Determine the [X, Y] coordinate at the center of the cell enclosing the given text.  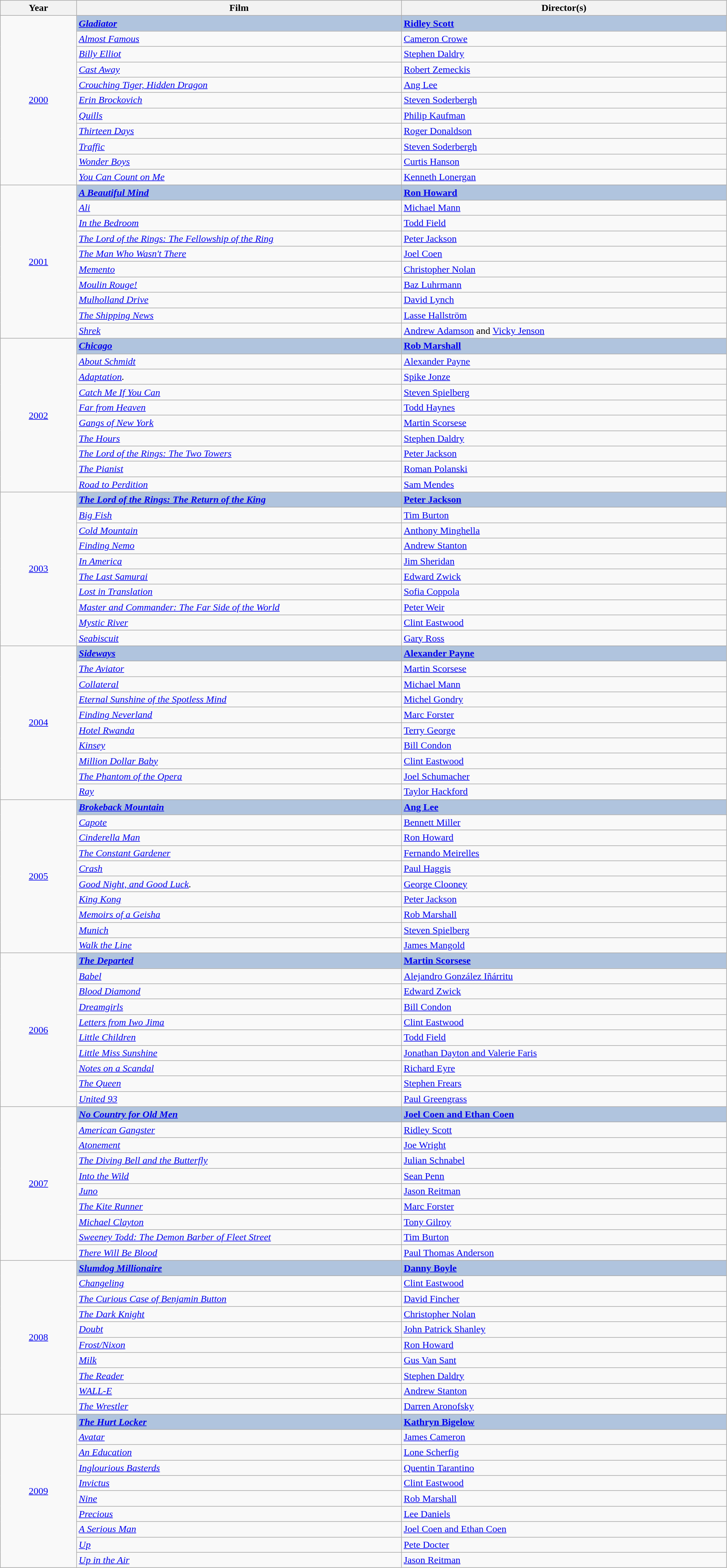
2003 [39, 569]
Sean Penn [564, 1176]
2002 [39, 415]
Finding Nemo [239, 546]
Crash [239, 868]
There Will Be Blood [239, 1253]
Moulin Rouge! [239, 285]
Collateral [239, 684]
The Departed [239, 961]
Joel Schumacher [564, 776]
The Constant Gardener [239, 853]
Sofia Coppola [564, 592]
Ali [239, 208]
Cameron Crowe [564, 39]
John Patrick Shanley [564, 1329]
Year [39, 8]
Todd Haynes [564, 407]
The Phantom of the Opera [239, 776]
Good Night, and Good Luck. [239, 884]
Brokeback Mountain [239, 807]
2001 [39, 262]
About Schmidt [239, 361]
Roger Donaldson [564, 131]
Alejandro González Iñárritu [564, 976]
Big Fish [239, 515]
No Country for Old Men [239, 1114]
Memento [239, 269]
Kathryn Bigelow [564, 1421]
Memoirs of a Geisha [239, 914]
Richard Eyre [564, 1068]
Precious [239, 1514]
Paul Thomas Anderson [564, 1253]
Into the Wild [239, 1176]
A Serious Man [239, 1529]
The Kite Runner [239, 1207]
Stephen Frears [564, 1084]
Eternal Sunshine of the Spotless Mind [239, 700]
Spike Jonze [564, 377]
Little Children [239, 1038]
Sam Mendes [564, 484]
Lone Scherfig [564, 1453]
Peter Weir [564, 607]
Paul Haggis [564, 868]
James Cameron [564, 1437]
The Dark Knight [239, 1314]
Gus Van Sant [564, 1360]
Nine [239, 1499]
Sideways [239, 653]
Anthony Minghella [564, 530]
James Mangold [564, 945]
Wonder Boys [239, 161]
Cold Mountain [239, 530]
Tony Gilroy [564, 1222]
The Shipping News [239, 315]
The Lord of the Rings: The Fellowship of the Ring [239, 239]
The Wrestler [239, 1406]
Kenneth Lonergan [564, 177]
The Hurt Locker [239, 1421]
Erin Brockovich [239, 100]
Gladiator [239, 23]
Far from Heaven [239, 407]
Traffic [239, 146]
Danny Boyle [564, 1268]
Julian Schnabel [564, 1160]
2005 [39, 876]
WALL-E [239, 1391]
Michel Gondry [564, 700]
Thirteen Days [239, 131]
Munich [239, 930]
Cast Away [239, 69]
2008 [39, 1337]
Hotel Rwanda [239, 730]
The Curious Case of Benjamin Button [239, 1299]
In the Bedroom [239, 223]
King Kong [239, 899]
Changeling [239, 1283]
The Lord of the Rings: The Return of the King [239, 500]
Inglourious Basterds [239, 1468]
2000 [39, 100]
Avatar [239, 1437]
2009 [39, 1490]
Fernando Meirelles [564, 853]
Sweeney Todd: The Demon Barber of Fleet Street [239, 1237]
Mystic River [239, 623]
Frost/Nixon [239, 1345]
Ray [239, 792]
Notes on a Scandal [239, 1068]
Almost Famous [239, 39]
Taylor Hackford [564, 792]
Jim Sheridan [564, 561]
Andrew Adamson and Vicky Jenson [564, 331]
The Reader [239, 1375]
Up [239, 1545]
The Last Samurai [239, 576]
Million Dollar Baby [239, 761]
Quills [239, 115]
The Pianist [239, 469]
Baz Luhrmann [564, 285]
Crouching Tiger, Hidden Dragon [239, 85]
Director(s) [564, 8]
Joe Wright [564, 1145]
Quentin Tarantino [564, 1468]
Curtis Hanson [564, 161]
The Queen [239, 1084]
Pete Docter [564, 1545]
Milk [239, 1360]
Paul Greengrass [564, 1099]
United 93 [239, 1099]
The Lord of the Rings: The Two Towers [239, 454]
A Beautiful Mind [239, 193]
In America [239, 561]
Philip Kaufman [564, 115]
David Fincher [564, 1299]
Dreamgirls [239, 1007]
Finding Neverland [239, 715]
Babel [239, 976]
Blood Diamond [239, 992]
Mulholland Drive [239, 300]
Juno [239, 1191]
Lasse Hallström [564, 315]
Lee Daniels [564, 1514]
George Clooney [564, 884]
Shrek [239, 331]
David Lynch [564, 300]
Billy Elliot [239, 54]
Doubt [239, 1329]
Capote [239, 822]
The Diving Bell and the Butterfly [239, 1160]
Letters from Iwo Jima [239, 1022]
Master and Commander: The Far Side of the World [239, 607]
Little Miss Sunshine [239, 1053]
Road to Perdition [239, 484]
Lost in Translation [239, 592]
Gary Ross [564, 638]
Invictus [239, 1483]
Terry George [564, 730]
Catch Me If You Can [239, 392]
American Gangster [239, 1130]
The Man Who Wasn't There [239, 254]
Film [239, 8]
The Aviator [239, 669]
Robert Zemeckis [564, 69]
You Can Count on Me [239, 177]
Adaptation. [239, 377]
Roman Polanski [564, 469]
2007 [39, 1184]
Bennett Miller [564, 822]
An Education [239, 1453]
Up in the Air [239, 1560]
2006 [39, 1030]
2004 [39, 723]
Darren Aronofsky [564, 1406]
Gangs of New York [239, 423]
Atonement [239, 1145]
Chicago [239, 346]
The Hours [239, 438]
Kinsey [239, 746]
Walk the Line [239, 945]
Seabiscuit [239, 638]
Michael Clayton [239, 1222]
Jonathan Dayton and Valerie Faris [564, 1053]
Cinderella Man [239, 838]
Joel Coen [564, 254]
Slumdog Millionaire [239, 1268]
